Scan for the cell matching the given text and deliver its [x, y] coordinate at center. 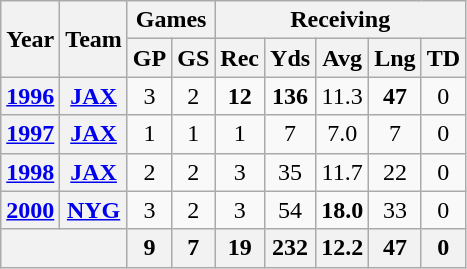
33 [395, 210]
Games [170, 20]
2000 [30, 210]
11.3 [342, 96]
Year [30, 39]
Team [94, 39]
18.0 [342, 210]
Rec [240, 58]
136 [290, 96]
12 [240, 96]
GP [149, 58]
22 [395, 172]
Receiving [340, 20]
232 [290, 248]
9 [149, 248]
1998 [30, 172]
GS [194, 58]
1996 [30, 96]
54 [290, 210]
11.7 [342, 172]
Yds [290, 58]
NYG [94, 210]
TD [443, 58]
Avg [342, 58]
12.2 [342, 248]
1997 [30, 134]
Lng [395, 58]
35 [290, 172]
7.0 [342, 134]
19 [240, 248]
